Pinpoint the cell where the given text exists, returning its [X, Y] midpoint coordinate. 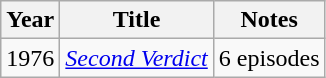
Year [30, 20]
Notes [269, 20]
1976 [30, 58]
Title [136, 20]
6 episodes [269, 58]
Second Verdict [136, 58]
